Determine the [X, Y] coordinate at the center of the cell enclosing the given text.  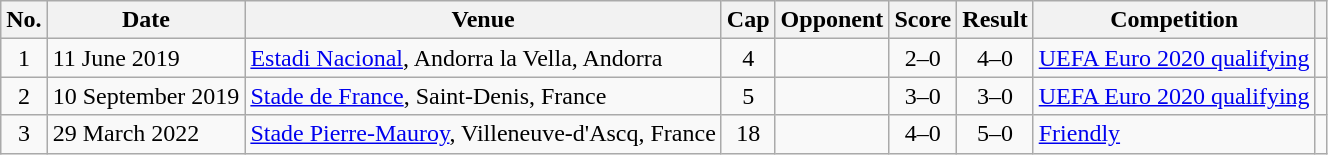
Friendly [1174, 134]
Score [923, 20]
Estadi Nacional, Andorra la Vella, Andorra [483, 58]
Stade Pierre-Mauroy, Villeneuve-d'Ascq, France [483, 134]
Competition [1174, 20]
10 September 2019 [146, 96]
Date [146, 20]
5–0 [995, 134]
2–0 [923, 58]
3 [24, 134]
Opponent [832, 20]
5 [748, 96]
11 June 2019 [146, 58]
1 [24, 58]
Venue [483, 20]
Cap [748, 20]
2 [24, 96]
18 [748, 134]
Stade de France, Saint-Denis, France [483, 96]
29 March 2022 [146, 134]
Result [995, 20]
4 [748, 58]
No. [24, 20]
